Find where the given text appears and provide that cell's center as [X, Y] coordinate. 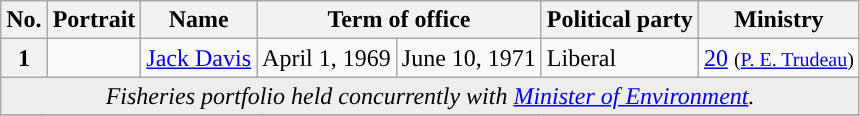
Name [199, 20]
April 1, 1969 [327, 58]
Fisheries portfolio held concurrently with Minister of Environment. [430, 96]
20 (P. E. Trudeau) [778, 58]
No. [24, 20]
Jack Davis [199, 58]
Term of office [400, 20]
Ministry [778, 20]
1 [24, 58]
Liberal [620, 58]
Portrait [94, 20]
Political party [620, 20]
June 10, 1971 [468, 58]
